Find where the given text appears and provide that cell's center as (X, Y) coordinate. 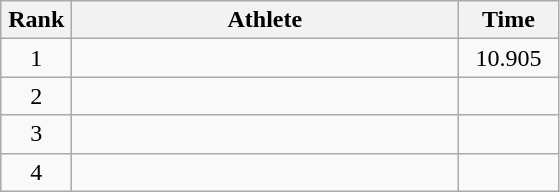
1 (36, 58)
10.905 (508, 58)
Athlete (265, 20)
4 (36, 172)
2 (36, 96)
Rank (36, 20)
3 (36, 134)
Time (508, 20)
